Identify which cell holds the provided text, then report its (x, y) central coordinate. 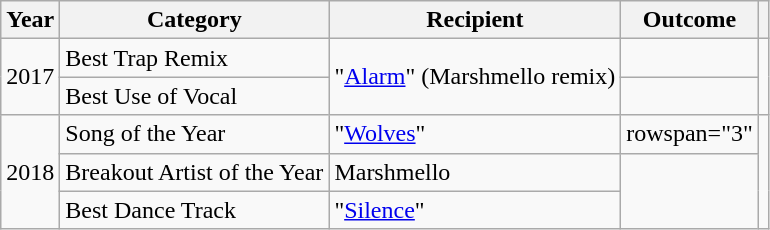
Year (30, 20)
Song of the Year (194, 134)
Recipient (475, 20)
Best Trap Remix (194, 58)
Marshmello (475, 172)
Best Use of Vocal (194, 96)
2018 (30, 172)
Best Dance Track (194, 210)
2017 (30, 77)
rowspan="3" (690, 134)
Breakout Artist of the Year (194, 172)
"Wolves" (475, 134)
"Silence" (475, 210)
Category (194, 20)
"Alarm" (Marshmello remix) (475, 77)
Outcome (690, 20)
